Return [X, Y] of the center of cell containing provided text 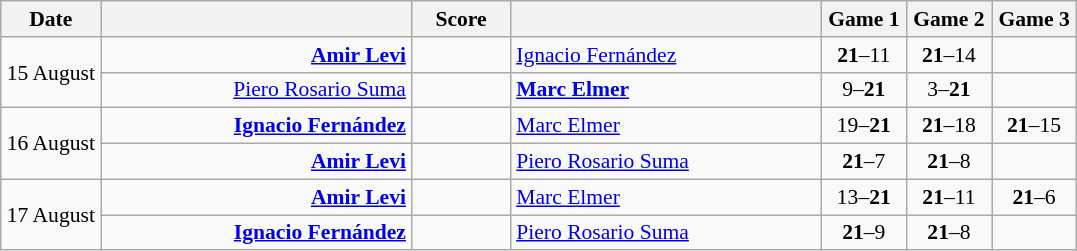
Game 3 [1034, 19]
Date [51, 19]
21–7 [864, 162]
21–6 [1034, 197]
21–18 [948, 126]
17 August [51, 214]
21–9 [864, 233]
3–21 [948, 90]
9–21 [864, 90]
Score [461, 19]
13–21 [864, 197]
19–21 [864, 126]
16 August [51, 144]
21–14 [948, 55]
15 August [51, 72]
Game 1 [864, 19]
21–15 [1034, 126]
Game 2 [948, 19]
